Scan for the cell matching the given text and deliver its (X, Y) coordinate at center. 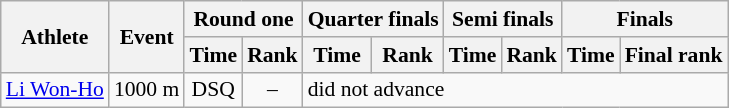
Li Won-Ho (55, 90)
Final rank (674, 55)
Event (146, 36)
Round one (243, 19)
Semi finals (503, 19)
Finals (645, 19)
Quarter finals (374, 19)
DSQ (213, 90)
Athlete (55, 36)
did not advance (516, 90)
1000 m (146, 90)
– (272, 90)
